For the text-containing cell, return its midpoint in (x, y) coordinate format. 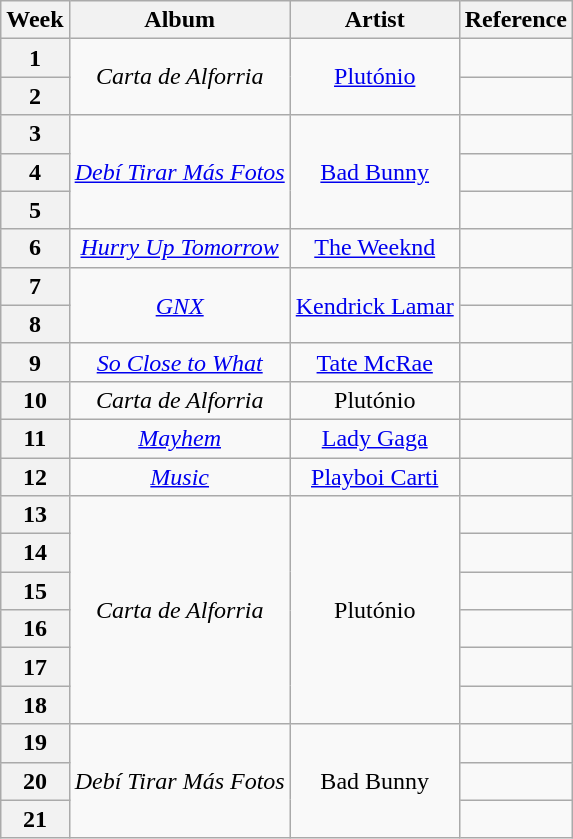
The Weeknd (374, 248)
11 (35, 438)
21 (35, 819)
8 (35, 324)
Reference (516, 20)
10 (35, 400)
Album (180, 20)
15 (35, 591)
17 (35, 667)
Mayhem (180, 438)
19 (35, 743)
20 (35, 781)
9 (35, 362)
Tate McRae (374, 362)
Playboi Carti (374, 477)
Music (180, 477)
1 (35, 58)
16 (35, 629)
Kendrick Lamar (374, 305)
12 (35, 477)
4 (35, 172)
Hurry Up Tomorrow (180, 248)
18 (35, 705)
7 (35, 286)
Artist (374, 20)
3 (35, 134)
14 (35, 553)
GNX (180, 305)
6 (35, 248)
Lady Gaga (374, 438)
5 (35, 210)
So Close to What (180, 362)
Week (35, 20)
2 (35, 96)
13 (35, 515)
